Identify which cell holds the provided text, then report its [X, Y] central coordinate. 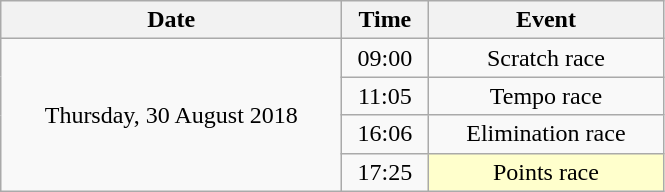
16:06 [385, 134]
Time [385, 20]
Tempo race [546, 96]
Date [172, 20]
Event [546, 20]
11:05 [385, 96]
Elimination race [546, 134]
17:25 [385, 172]
Points race [546, 172]
09:00 [385, 58]
Scratch race [546, 58]
Thursday, 30 August 2018 [172, 115]
